Return (X, Y) of the center of cell containing provided text 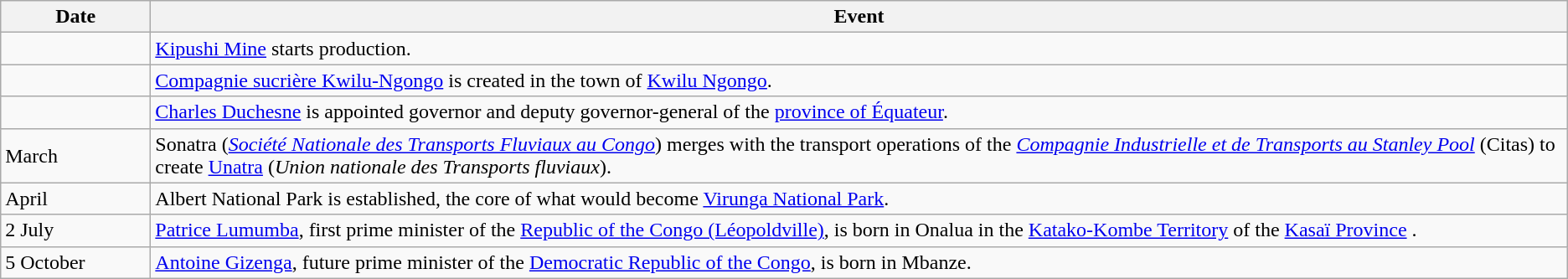
5 October (75, 262)
Albert National Park is established, the core of what would become Virunga National Park. (859, 199)
Kipushi Mine starts production. (859, 49)
Antoine Gizenga, future prime minister of the Democratic Republic of the Congo, is born in Mbanze. (859, 262)
Date (75, 17)
April (75, 199)
March (75, 156)
2 July (75, 230)
Compagnie sucrière Kwilu-Ngongo is created in the town of Kwilu Ngongo. (859, 80)
Event (859, 17)
Charles Duchesne is appointed governor and deputy governor-general of the province of Équateur. (859, 112)
